Determine the (x, y) coordinate at the center of the cell enclosing the given text.  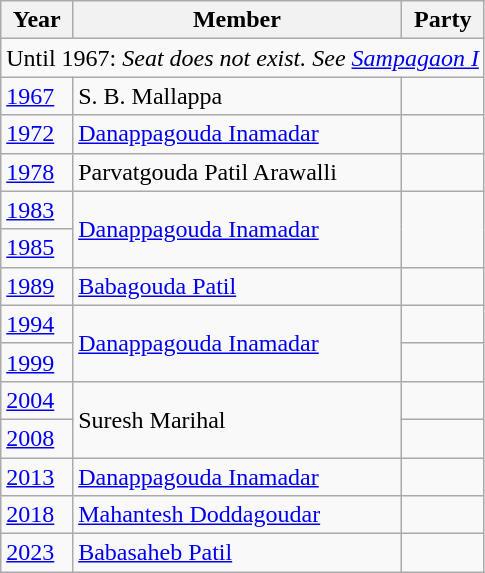
2018 (37, 515)
Party (442, 20)
1983 (37, 210)
Suresh Marihal (237, 419)
1989 (37, 286)
1972 (37, 134)
Babasaheb Patil (237, 553)
S. B. Mallappa (237, 96)
2004 (37, 400)
1967 (37, 96)
Mahantesh Doddagoudar (237, 515)
2013 (37, 477)
Member (237, 20)
Until 1967: Seat does not exist. See Sampagaon I (243, 58)
1994 (37, 324)
2008 (37, 438)
Year (37, 20)
Parvatgouda Patil Arawalli (237, 172)
1978 (37, 172)
2023 (37, 553)
1985 (37, 248)
Babagouda Patil (237, 286)
1999 (37, 362)
